Output the [X, Y] coordinate of the center of the cell containing the given text.  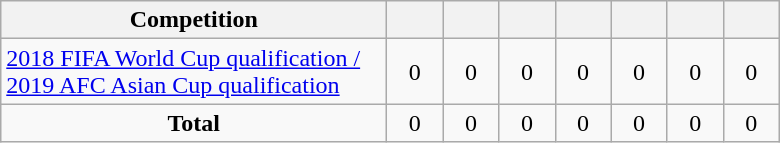
Total [194, 123]
Competition [194, 20]
2018 FIFA World Cup qualification / 2019 AFC Asian Cup qualification [194, 72]
